Output the [x, y] coordinate of the center of the cell containing the given text.  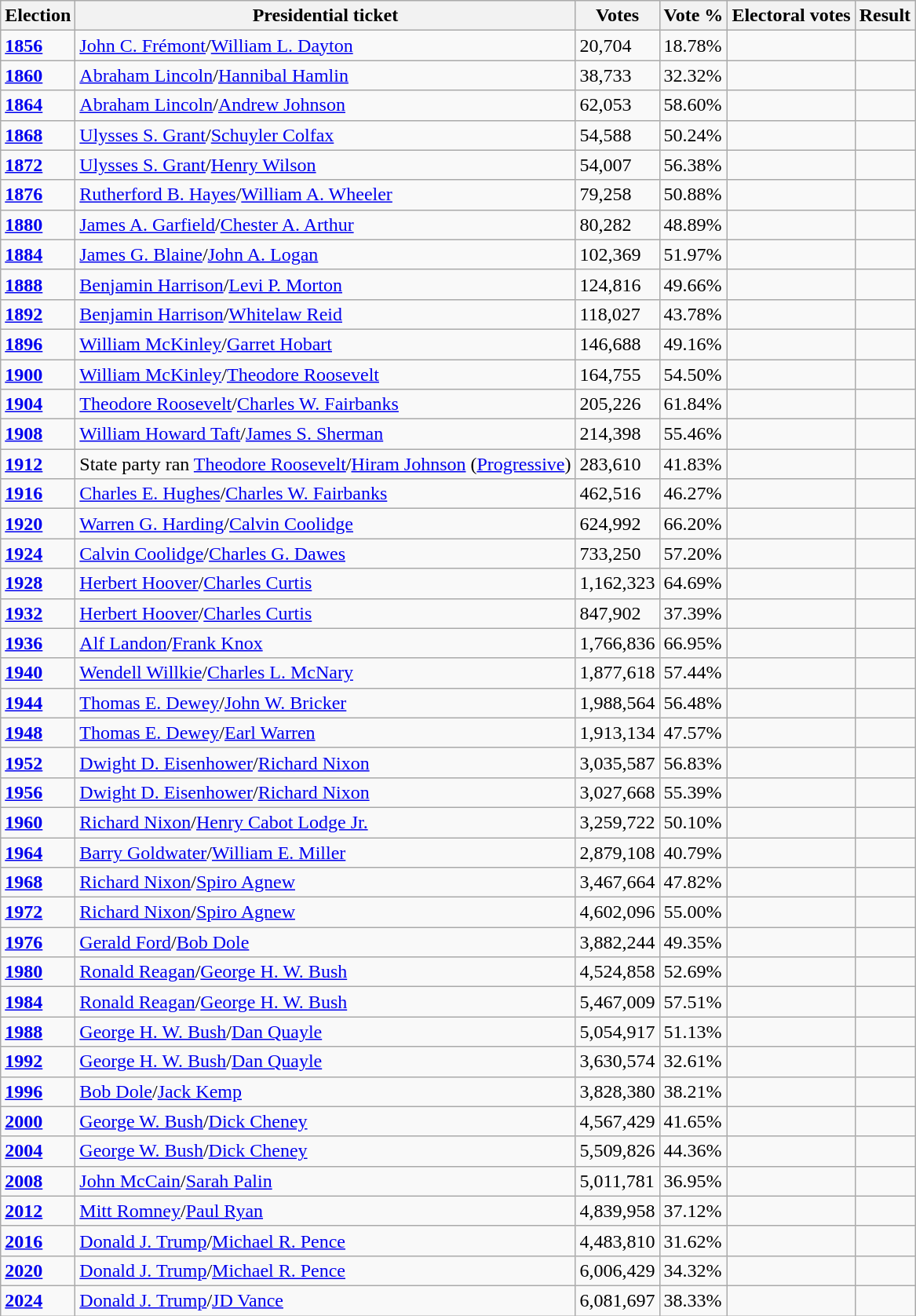
Vote % [694, 16]
1952 [38, 762]
214,398 [617, 434]
1,877,618 [617, 673]
1924 [38, 554]
3,630,574 [617, 1062]
James A. Garfield/Chester A. Arthur [325, 225]
56.83% [694, 762]
1960 [38, 822]
47.57% [694, 733]
1968 [38, 883]
1,988,564 [617, 703]
57.20% [694, 554]
38.21% [694, 1091]
32.61% [694, 1062]
1936 [38, 643]
62,053 [617, 105]
Charles E. Hughes/Charles W. Fairbanks [325, 494]
1,913,134 [617, 733]
Ulysses S. Grant/Schuyler Colfax [325, 135]
Presidential ticket [325, 16]
2004 [38, 1151]
462,516 [617, 494]
57.44% [694, 673]
1868 [38, 135]
32.32% [694, 75]
6,081,697 [617, 1300]
51.97% [694, 254]
1856 [38, 46]
William McKinley/Theodore Roosevelt [325, 375]
56.48% [694, 703]
61.84% [694, 404]
1896 [38, 344]
Thomas E. Dewey/John W. Bricker [325, 703]
55.00% [694, 912]
64.69% [694, 583]
3,035,587 [617, 762]
2008 [38, 1181]
Ulysses S. Grant/Henry Wilson [325, 165]
5,054,917 [617, 1032]
4,524,858 [617, 972]
49.35% [694, 942]
1872 [38, 165]
40.79% [694, 852]
54,588 [617, 135]
46.27% [694, 494]
118,027 [617, 314]
Barry Goldwater/William E. Miller [325, 852]
4,602,096 [617, 912]
1876 [38, 195]
41.65% [694, 1121]
847,902 [617, 613]
1940 [38, 673]
50.10% [694, 822]
1984 [38, 1002]
3,027,668 [617, 792]
5,509,826 [617, 1151]
1892 [38, 314]
49.66% [694, 284]
Bob Dole/Jack Kemp [325, 1091]
205,226 [617, 404]
733,250 [617, 554]
102,369 [617, 254]
66.95% [694, 643]
Gerald Ford/Bob Dole [325, 942]
41.83% [694, 464]
1928 [38, 583]
1,162,323 [617, 583]
William Howard Taft/James S. Sherman [325, 434]
3,467,664 [617, 883]
34.32% [694, 1270]
John C. Frémont/William L. Dayton [325, 46]
Rutherford B. Hayes/William A. Wheeler [325, 195]
66.20% [694, 524]
164,755 [617, 375]
80,282 [617, 225]
48.89% [694, 225]
6,006,429 [617, 1270]
4,567,429 [617, 1121]
56.38% [694, 165]
5,011,781 [617, 1181]
1880 [38, 225]
Electoral votes [791, 16]
3,259,722 [617, 822]
146,688 [617, 344]
38.33% [694, 1300]
18.78% [694, 46]
1888 [38, 284]
James G. Blaine/John A. Logan [325, 254]
Calvin Coolidge/Charles G. Dawes [325, 554]
49.16% [694, 344]
54,007 [617, 165]
1,766,836 [617, 643]
1864 [38, 105]
John McCain/Sarah Palin [325, 1181]
4,483,810 [617, 1241]
52.69% [694, 972]
Wendell Willkie/Charles L. McNary [325, 673]
2024 [38, 1300]
Donald J. Trump/JD Vance [325, 1300]
31.62% [694, 1241]
3,828,380 [617, 1091]
Result [885, 16]
5,467,009 [617, 1002]
Election [38, 16]
Benjamin Harrison/Levi P. Morton [325, 284]
Abraham Lincoln/Hannibal Hamlin [325, 75]
283,610 [617, 464]
Theodore Roosevelt/Charles W. Fairbanks [325, 404]
47.82% [694, 883]
1976 [38, 942]
1996 [38, 1091]
50.88% [694, 195]
1948 [38, 733]
38,733 [617, 75]
1884 [38, 254]
1900 [38, 375]
Alf Landon/Frank Knox [325, 643]
1932 [38, 613]
1916 [38, 494]
54.50% [694, 375]
4,839,958 [617, 1211]
1920 [38, 524]
3,882,244 [617, 942]
2000 [38, 1121]
1912 [38, 464]
1904 [38, 404]
Mitt Romney/Paul Ryan [325, 1211]
2,879,108 [617, 852]
2012 [38, 1211]
51.13% [694, 1032]
37.12% [694, 1211]
50.24% [694, 135]
Richard Nixon/Henry Cabot Lodge Jr. [325, 822]
58.60% [694, 105]
Warren G. Harding/Calvin Coolidge [325, 524]
Abraham Lincoln/Andrew Johnson [325, 105]
1956 [38, 792]
1980 [38, 972]
1992 [38, 1062]
2020 [38, 1270]
55.39% [694, 792]
1944 [38, 703]
2016 [38, 1241]
State party ran Theodore Roosevelt/Hiram Johnson (Progressive) [325, 464]
Thomas E. Dewey/Earl Warren [325, 733]
624,992 [617, 524]
1860 [38, 75]
55.46% [694, 434]
William McKinley/Garret Hobart [325, 344]
1964 [38, 852]
1972 [38, 912]
Votes [617, 16]
20,704 [617, 46]
Benjamin Harrison/Whitelaw Reid [325, 314]
79,258 [617, 195]
37.39% [694, 613]
124,816 [617, 284]
44.36% [694, 1151]
1988 [38, 1032]
36.95% [694, 1181]
43.78% [694, 314]
1908 [38, 434]
57.51% [694, 1002]
